Locate the cell with the specified text and output its [X, Y] center coordinate. 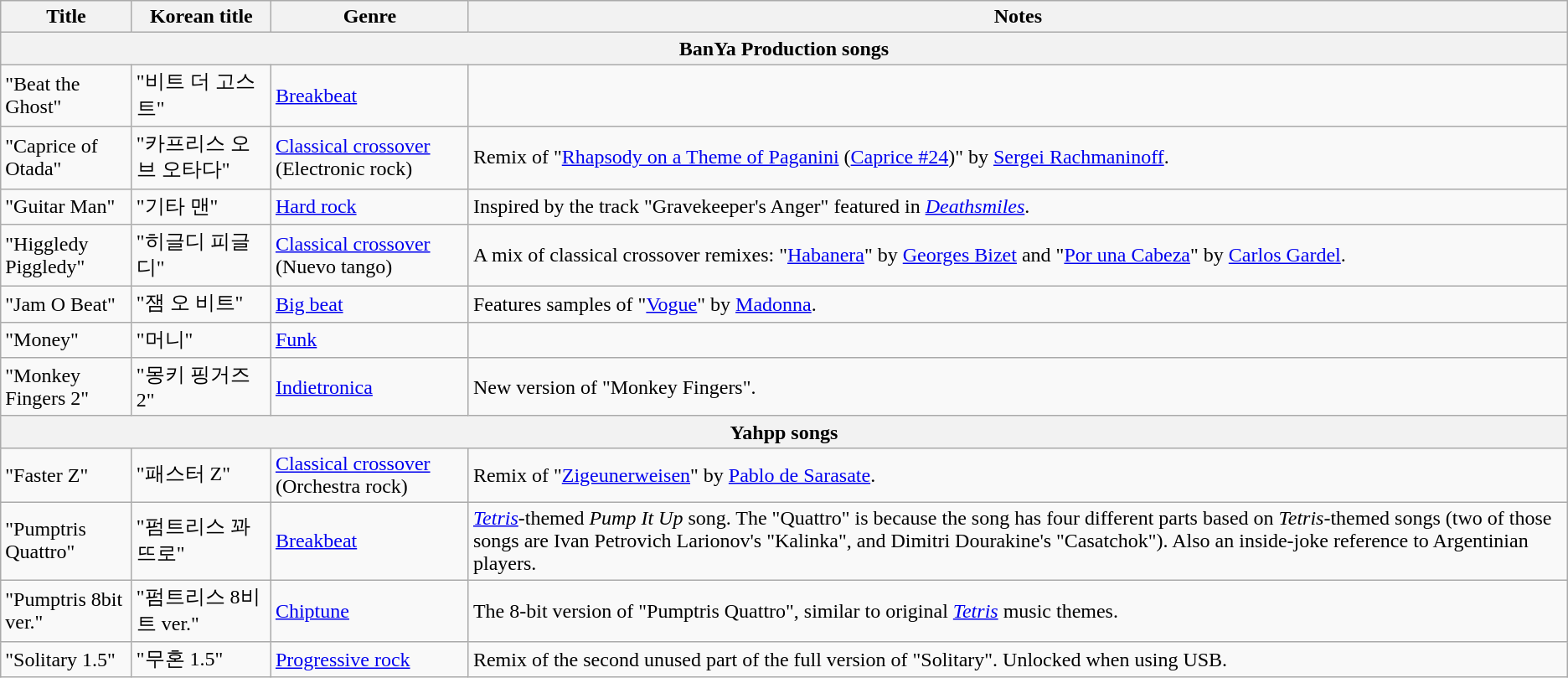
Funk [369, 340]
Korean title [201, 17]
"무혼 1.5" [201, 660]
"Faster Z" [67, 474]
"Monkey Fingers 2" [67, 387]
Indietronica [369, 387]
"Pumptris 8bit ver." [67, 611]
"Money" [67, 340]
"기타 맨" [201, 206]
Big beat [369, 305]
"비트 더 고스트" [201, 96]
Hard rock [369, 206]
Notes [1018, 17]
"Higgledy Piggledy" [67, 256]
A mix of classical crossover remixes: "Habanera" by Georges Bizet and "Por una Cabeza" by Carlos Gardel. [1018, 256]
The 8-bit version of "Pumptris Quattro", similar to original Tetris music themes. [1018, 611]
"Jam O Beat" [67, 305]
Genre [369, 17]
Features samples of "Vogue" by Madonna. [1018, 305]
Progressive rock [369, 660]
"몽키 핑거즈 2" [201, 387]
"카프리스 오브 오타다" [201, 158]
"패스터 Z" [201, 474]
Inspired by the track "Gravekeeper's Anger" featured in Deathsmiles. [1018, 206]
"머니" [201, 340]
Remix of "Rhapsody on a Theme of Paganini (Caprice #24)" by Sergei Rachmaninoff. [1018, 158]
"Guitar Man" [67, 206]
"Pumptris Quattro" [67, 541]
Title [67, 17]
"Solitary 1.5" [67, 660]
Classical crossover (Electronic rock) [369, 158]
New version of "Monkey Fingers". [1018, 387]
Remix of the second unused part of the full version of "Solitary". Unlocked when using USB. [1018, 660]
"히글디 피글디" [201, 256]
"Caprice of Otada" [67, 158]
"Beat the Ghost" [67, 96]
"펌트리스 꽈뜨로" [201, 541]
Classical crossover (Nuevo tango) [369, 256]
Chiptune [369, 611]
"잼 오 비트" [201, 305]
BanYa Production songs [784, 49]
Yahpp songs [784, 432]
Classical crossover (Orchestra rock) [369, 474]
Remix of "Zigeunerweisen" by Pablo de Sarasate. [1018, 474]
"펌트리스 8비트 ver." [201, 611]
